Find where the given text appears and provide that cell's center as (x, y) coordinate. 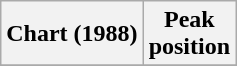
Chart (1988) (72, 34)
Peak position (189, 34)
